Extract the [X, Y] coordinate from the center of the cell holding the provided text.  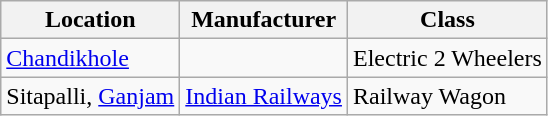
Location [90, 20]
Electric 2 Wheelers [447, 58]
Railway Wagon [447, 96]
Chandikhole [90, 58]
Sitapalli, Ganjam [90, 96]
Manufacturer [264, 20]
Indian Railways [264, 96]
Class [447, 20]
